Search for the cell housing the specified text and yield its (X, Y) center coordinate. 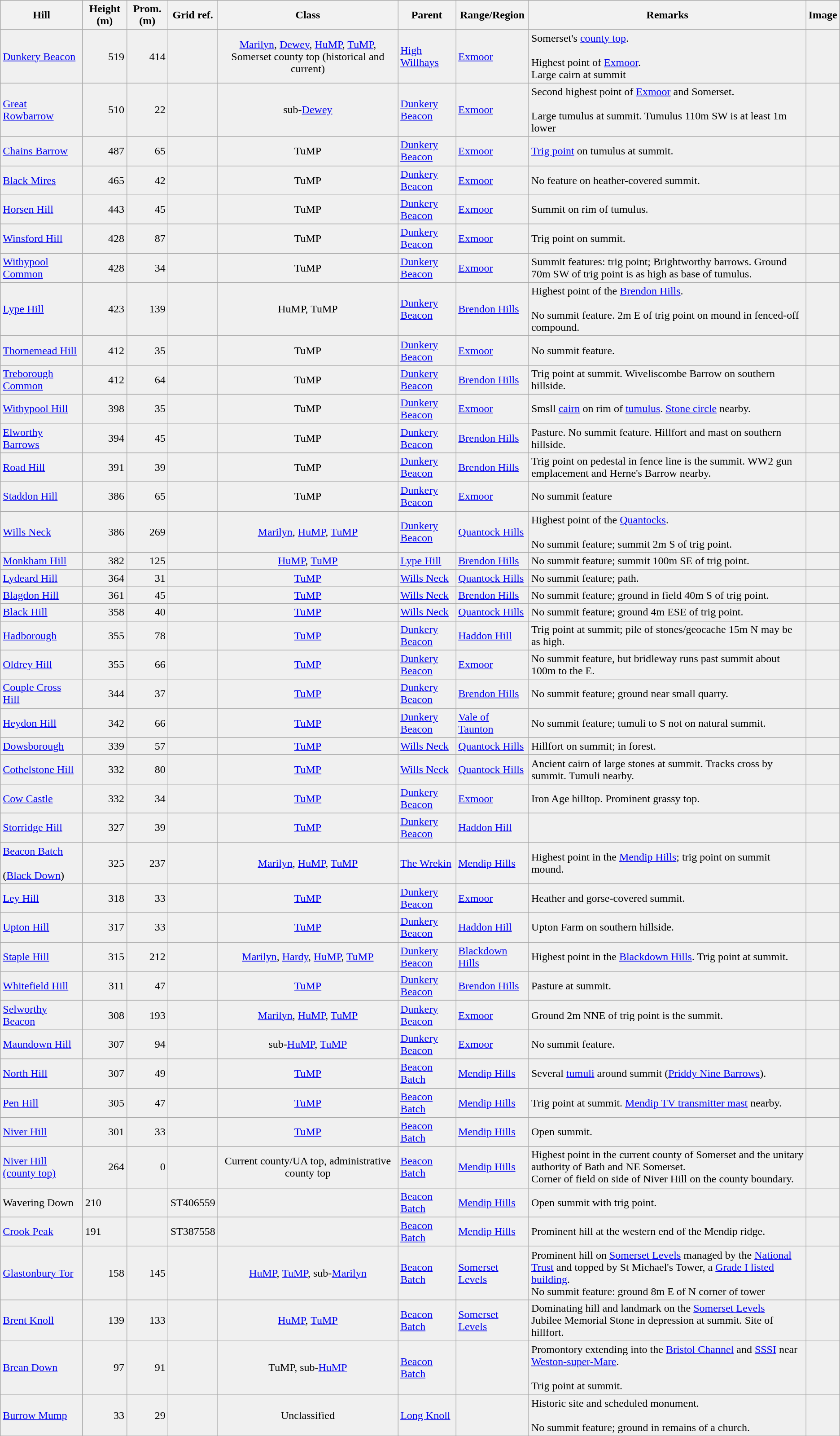
40 (147, 612)
No summit feature; ground 4m ESE of trig point. (667, 612)
Lydeard Hill (42, 578)
382 (105, 561)
Black Mires (42, 180)
Current county/UA top, administrative county top (308, 1167)
193 (147, 1015)
Winsford Hill (42, 239)
Prom. (m) (147, 15)
398 (105, 408)
No summit feature; tumuli to S not on natural summit. (667, 723)
97 (105, 1367)
Niver Hill (42, 1132)
Parent (427, 15)
Ley Hill (42, 899)
Grid ref. (193, 15)
Oldrey Hill (42, 664)
Highest point in the Mendip Hills; trig point on summit mound. (667, 863)
Couple Cross Hill (42, 694)
Whitefield Hill (42, 986)
42 (147, 180)
Summit features: trig point; Brightworthy barrows. Ground 70m SW of trig point is as high as base of tumulus. (667, 268)
Iron Age hilltop. Prominent grassy top. (667, 798)
Summit on rim of tumulus. (667, 209)
443 (105, 209)
49 (147, 1074)
Road Hill (42, 468)
Hadborough (42, 636)
264 (105, 1167)
344 (105, 694)
Somerset's county top.Highest point of Exmoor. Large cairn at summit (667, 57)
94 (147, 1044)
No summit feature, but bridleway runs past summit about 100m to the E. (667, 664)
Trig point at summit. Wiveliscombe Barrow on southern hillside. (667, 380)
212 (147, 957)
308 (105, 1015)
301 (105, 1132)
125 (147, 561)
Hillfort on summit; in forest. (667, 746)
Dominating hill and landmark on the Somerset LevelsJubilee Memorial Stone in depression at summit. Site of hillfort. (667, 1320)
Trig point at summit; pile of stones/geocache 15m N may be as high. (667, 636)
269 (147, 532)
Prominent hill at the western end of the Mendip ridge. (667, 1232)
Cothelstone Hill (42, 769)
Wavering Down (42, 1202)
64 (147, 380)
Pasture. No summit feature. Hillfort and mast on southern hillside. (667, 438)
Trig point on pedestal in fence line is the summit. WW2 gun emplacement and Herne's Barrow nearby. (667, 468)
Maundown Hill (42, 1044)
487 (105, 151)
Blagdon Hill (42, 595)
361 (105, 595)
Beacon Batch(Black Down) (42, 863)
37 (147, 694)
No summit feature; summit 100m SE of trig point. (667, 561)
391 (105, 468)
315 (105, 957)
Highest point of the Brendon Hills.No summit feature. 2m E of trig point on mound in fenced-off compound. (667, 309)
Range/Region (493, 15)
Withypool Hill (42, 408)
29 (147, 1415)
Thornemead Hill (42, 350)
Class (308, 15)
Unclassified (308, 1415)
Elworthy Barrows (42, 438)
317 (105, 927)
HuMP, TuMP, sub-Marilyn (308, 1273)
358 (105, 612)
327 (105, 828)
91 (147, 1367)
Cow Castle (42, 798)
Trig point on summit. (667, 239)
Staddon Hill (42, 496)
Crook Peak (42, 1232)
Highest point of the Quantocks.No summit feature; summit 2m S of trig point. (667, 532)
22 (147, 110)
ST406559 (193, 1202)
78 (147, 636)
TuMP, sub-HuMP (308, 1367)
Blackdown Hills (493, 957)
Heather and gorse-covered summit. (667, 899)
Hill (42, 15)
sub-HuMP, TuMP (308, 1044)
423 (105, 309)
Glastonbury Tor (42, 1273)
Historic site and scheduled monument.No summit feature; ground in remains of a church. (667, 1415)
80 (147, 769)
Upton Hill (42, 927)
No summit feature; ground in field 40m S of trig point. (667, 595)
Great Rowbarrow (42, 110)
87 (147, 239)
394 (105, 438)
Second highest point of Exmoor and Somerset.Large tumulus at summit. Tumulus 110m SW is at least 1m lower (667, 110)
Smsll cairn on rim of tumulus. Stone circle nearby. (667, 408)
Chains Barrow (42, 151)
Black Hill (42, 612)
North Hill (42, 1074)
ST387558 (193, 1232)
No feature on heather-covered summit. (667, 180)
Height (m) (105, 15)
325 (105, 863)
Ground 2m NNE of trig point is the summit. (667, 1015)
Staple Hill (42, 957)
364 (105, 578)
Marilyn, Dewey, HuMP, TuMP, Somerset county top (historical and current) (308, 57)
Remarks (667, 15)
No summit feature; ground near small quarry. (667, 694)
Several tumuli around summit (Priddy Nine Barrows). (667, 1074)
Open summit with trig point. (667, 1202)
Heydon Hill (42, 723)
31 (147, 578)
Promontory extending into the Bristol Channel and SSSI near Weston-super-Mare.Trig point at summit. (667, 1367)
Withypool Common (42, 268)
Marilyn, Hardy, HuMP, TuMP (308, 957)
465 (105, 180)
No summit feature (667, 496)
Burrow Mump (42, 1415)
Highest point in the Blackdown Hills. Trig point at summit. (667, 957)
Selworthy Beacon (42, 1015)
High Willhays (427, 57)
0 (147, 1167)
Dowsborough (42, 746)
Storridge Hill (42, 828)
237 (147, 863)
Vale of Taunton (493, 723)
414 (147, 57)
Brean Down (42, 1367)
Image (823, 15)
sub-Dewey (308, 110)
Treborough Common (42, 380)
Pasture at summit. (667, 986)
Long Knoll (427, 1415)
311 (105, 986)
318 (105, 899)
Trig point at summit. Mendip TV transmitter mast nearby. (667, 1102)
191 (105, 1232)
133 (147, 1320)
158 (105, 1273)
519 (105, 57)
339 (105, 746)
Monkham Hill (42, 561)
Open summit. (667, 1132)
305 (105, 1102)
The Wrekin (427, 863)
210 (105, 1202)
342 (105, 723)
Trig point on tumulus at summit. (667, 151)
Ancient cairn of large stones at summit. Tracks cross by summit. Tumuli nearby. (667, 769)
145 (147, 1273)
Brent Knoll (42, 1320)
510 (105, 110)
Niver Hill (county top) (42, 1167)
Horsen Hill (42, 209)
Upton Farm on southern hillside. (667, 927)
Pen Hill (42, 1102)
57 (147, 746)
No summit feature; path. (667, 578)
